Scan for the cell matching the given text and deliver its (X, Y) coordinate at center. 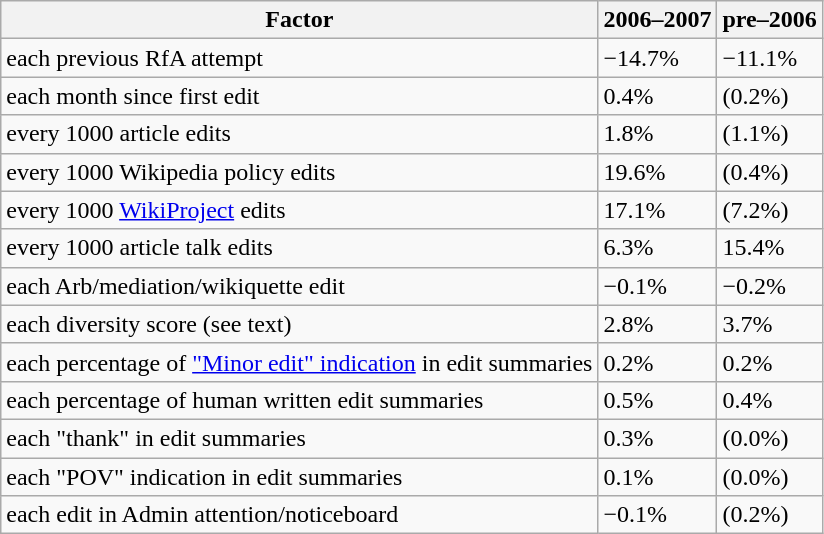
(0.4%) (770, 172)
3.7% (770, 324)
each "POV" indication in edit summaries (300, 477)
17.1% (658, 210)
1.8% (658, 134)
0.5% (658, 400)
2.8% (658, 324)
0.1% (658, 477)
15.4% (770, 248)
every 1000 WikiProject edits (300, 210)
each percentage of human written edit summaries (300, 400)
−11.1% (770, 58)
−14.7% (658, 58)
Factor (300, 20)
every 1000 article talk edits (300, 248)
every 1000 Wikipedia policy edits (300, 172)
(7.2%) (770, 210)
0.3% (658, 438)
2006–2007 (658, 20)
each Arb/mediation/wikiquette edit (300, 286)
each "thank" in edit summaries (300, 438)
each percentage of "Minor edit" indication in edit summaries (300, 362)
each diversity score (see text) (300, 324)
−0.2% (770, 286)
each previous RfA attempt (300, 58)
(1.1%) (770, 134)
each month since first edit (300, 96)
6.3% (658, 248)
every 1000 article edits (300, 134)
pre–2006 (770, 20)
each edit in Admin attention/noticeboard (300, 515)
19.6% (658, 172)
